Return [X, Y] of the center of cell containing provided text 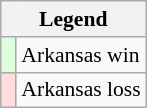
Legend [74, 19]
Arkansas loss [80, 90]
Arkansas win [80, 55]
